Locate the cell with the specified text and output its (X, Y) center coordinate. 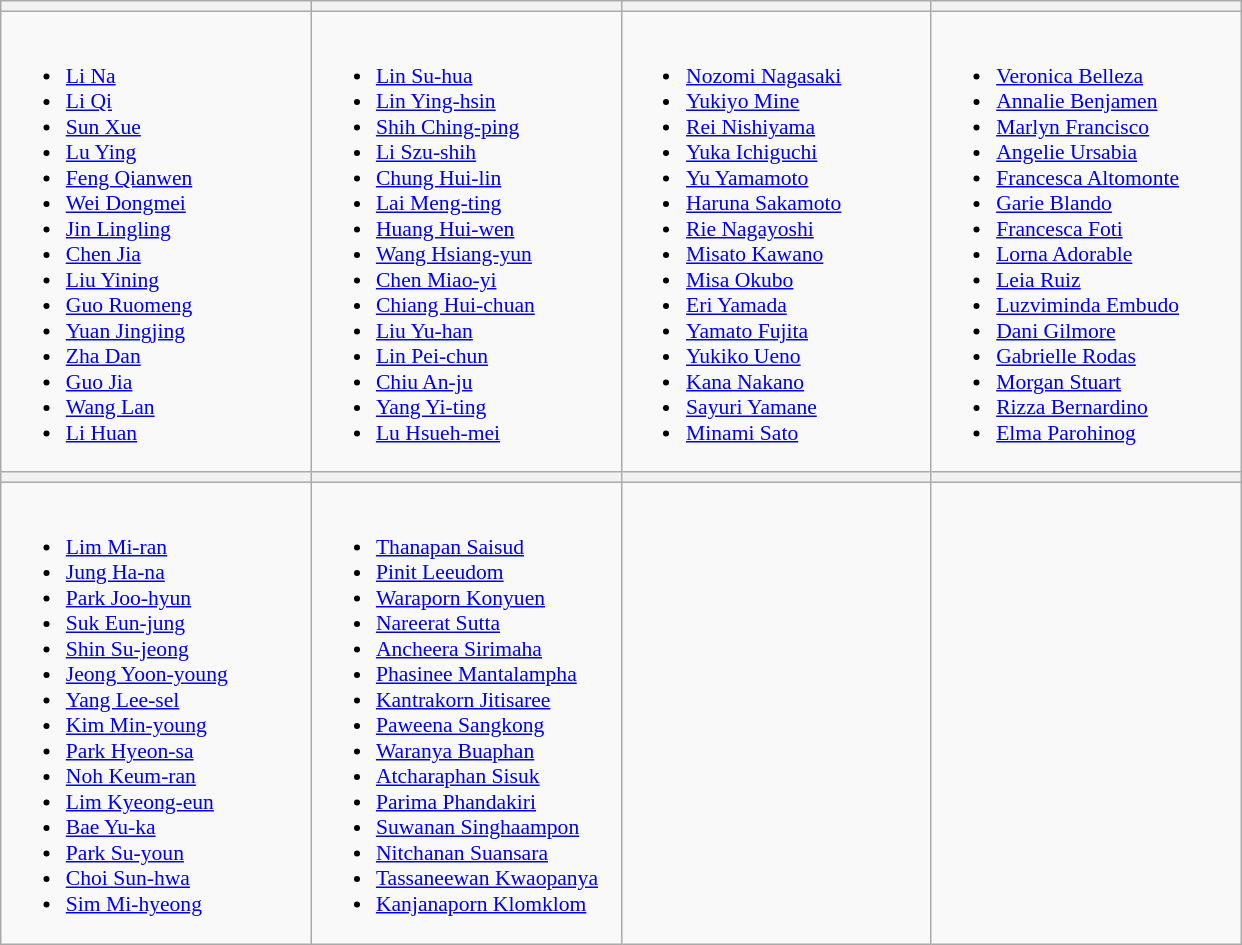
Li NaLi QiSun XueLu YingFeng QianwenWei DongmeiJin LinglingChen JiaLiu YiningGuo RuomengYuan JingjingZha DanGuo JiaWang LanLi Huan (156, 242)
